Output the (X, Y) coordinate of the center of the cell containing the given text.  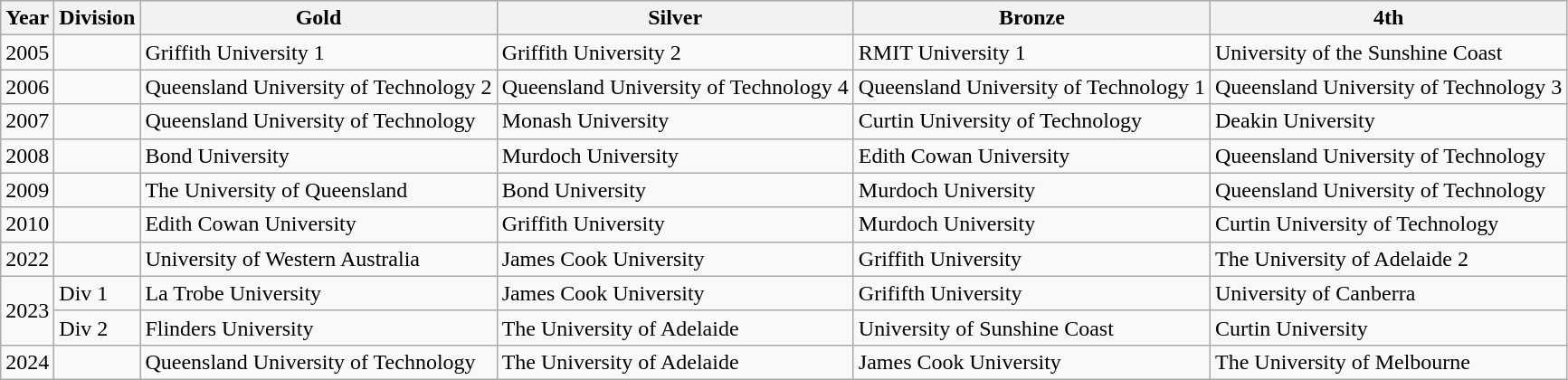
RMIT University 1 (1031, 52)
Deakin University (1388, 121)
Div 1 (98, 293)
2007 (27, 121)
2006 (27, 87)
Griffith University 1 (318, 52)
2023 (27, 310)
University of Sunshine Coast (1031, 328)
Queensland University of Technology 2 (318, 87)
Queensland University of Technology 3 (1388, 87)
Queensland University of Technology 1 (1031, 87)
Gold (318, 18)
Year (27, 18)
Bronze (1031, 18)
The University of Adelaide 2 (1388, 259)
Monash University (675, 121)
The University of Queensland (318, 190)
Queensland University of Technology 4 (675, 87)
2024 (27, 362)
Griffith University 2 (675, 52)
2010 (27, 224)
University of Western Australia (318, 259)
University of the Sunshine Coast (1388, 52)
La Trobe University (318, 293)
Flinders University (318, 328)
2022 (27, 259)
Div 2 (98, 328)
Grififth University (1031, 293)
2005 (27, 52)
University of Canberra (1388, 293)
2008 (27, 156)
Curtin University (1388, 328)
The University of Melbourne (1388, 362)
Division (98, 18)
2009 (27, 190)
Silver (675, 18)
4th (1388, 18)
